Detect which cell encompasses the target text, then output its (x, y) center coordinate. 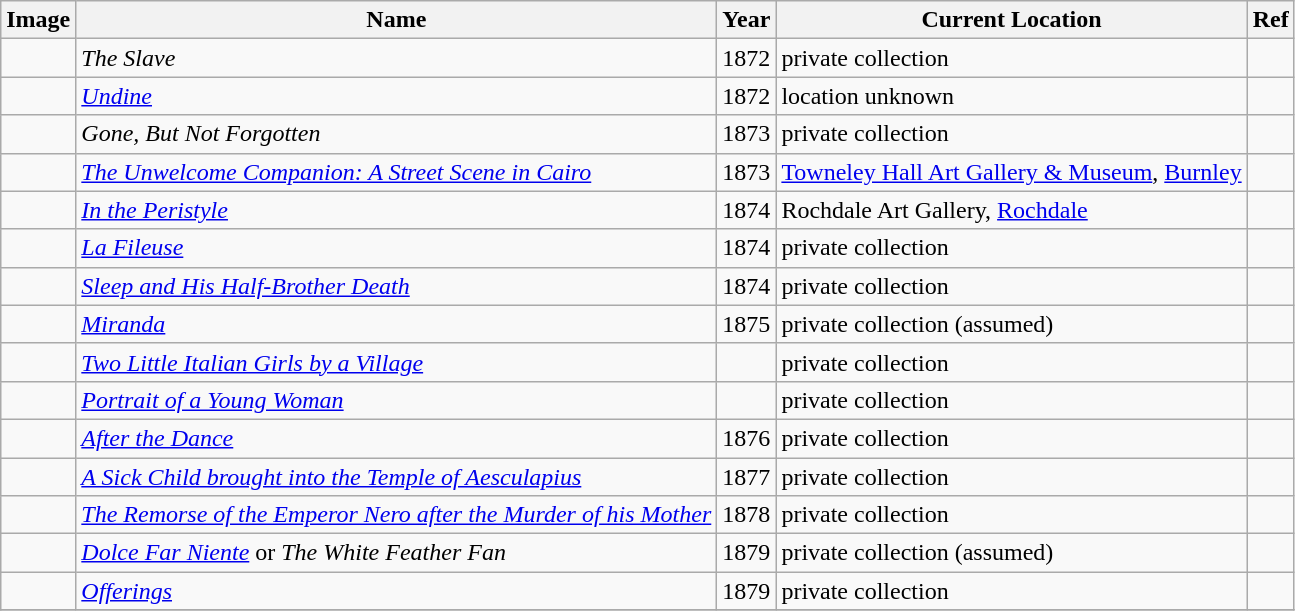
location unknown (1012, 96)
Undine (396, 96)
Offerings (396, 591)
Name (396, 20)
1877 (746, 477)
Portrait of a Young Woman (396, 400)
Towneley Hall Art Gallery & Museum, Burnley (1012, 172)
Image (38, 20)
Ref (1270, 20)
1875 (746, 324)
Dolce Far Niente or The White Feather Fan (396, 553)
Rochdale Art Gallery, Rochdale (1012, 210)
The Slave (396, 58)
In the Peristyle (396, 210)
Current Location (1012, 20)
Two Little Italian Girls by a Village (396, 362)
Gone, But Not Forgotten (396, 134)
Year (746, 20)
The Remorse of the Emperor Nero after the Murder of his Mother (396, 515)
After the Dance (396, 438)
1876 (746, 438)
Miranda (396, 324)
A Sick Child brought into the Temple of Aesculapius (396, 477)
La Fileuse (396, 248)
1878 (746, 515)
Sleep and His Half-Brother Death (396, 286)
The Unwelcome Companion: A Street Scene in Cairo (396, 172)
